Extract the [X, Y] coordinate from the center of the cell holding the provided text.  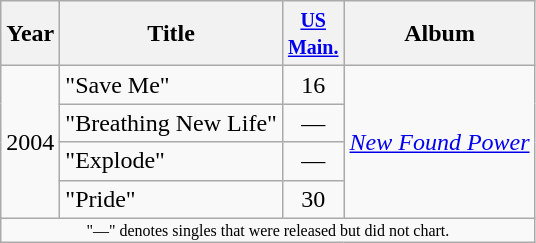
30 [313, 199]
Album [440, 34]
16 [313, 85]
2004 [30, 142]
New Found Power [440, 142]
Title [172, 34]
USMain. [313, 34]
"Pride" [172, 199]
"Breathing New Life" [172, 123]
"Explode" [172, 161]
"Save Me" [172, 85]
"—" denotes singles that were released but did not chart. [268, 230]
Year [30, 34]
